From the cell containing the given text, extract its center point as (X, Y) coordinate. 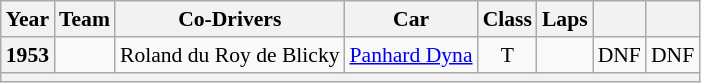
Laps (565, 19)
Car (412, 19)
Team (84, 19)
1953 (28, 55)
Year (28, 19)
Co-Drivers (230, 19)
Class (508, 19)
Panhard Dyna (412, 55)
Roland du Roy de Blicky (230, 55)
T (508, 55)
